Return [x, y] of the center of cell containing provided text 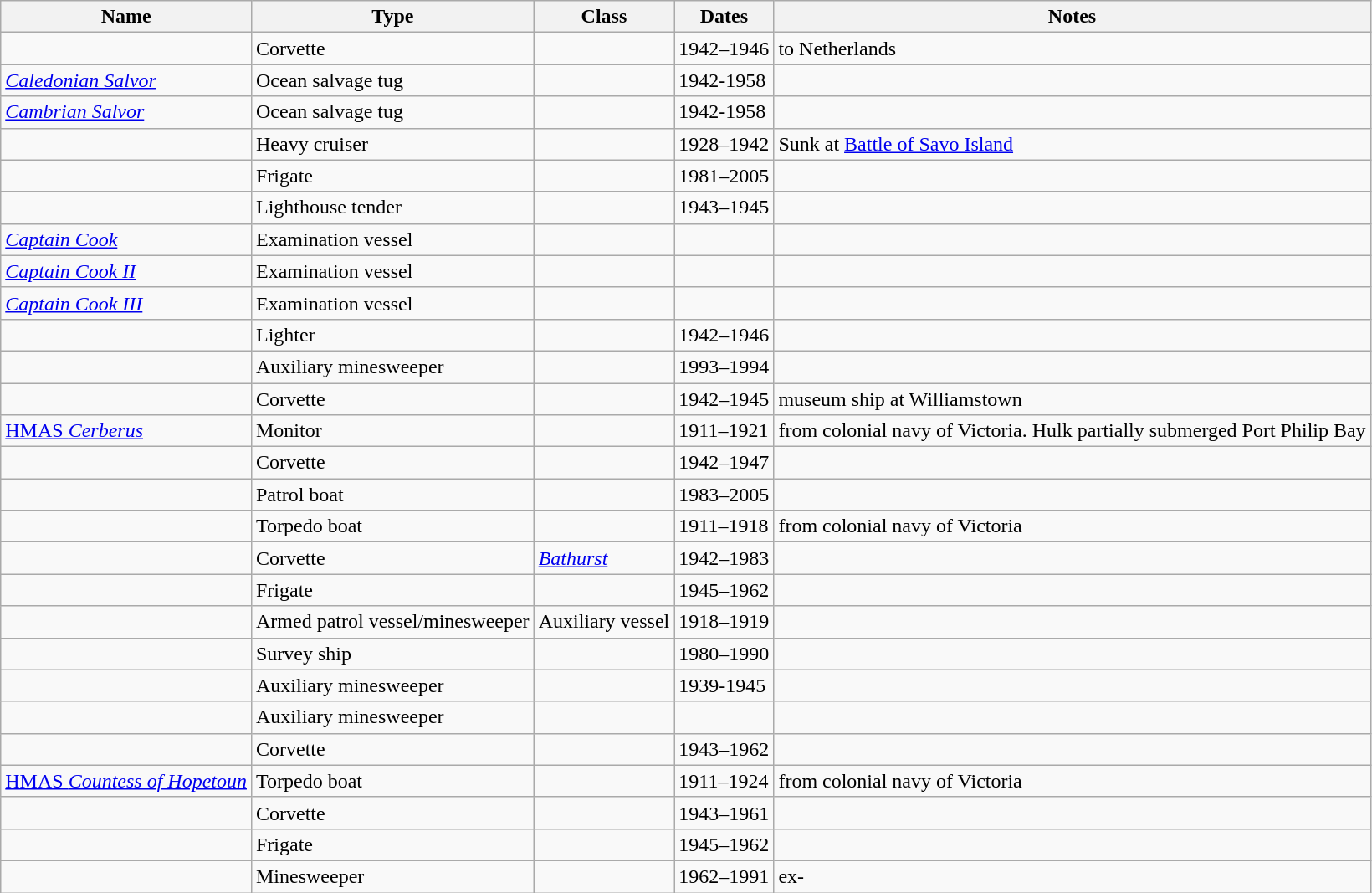
1943–1945 [724, 208]
Name [126, 17]
Sunk at Battle of Savo Island [1073, 144]
Captain Cook II [126, 271]
1993–1994 [724, 367]
Survey ship [392, 654]
1981–2005 [724, 176]
to Netherlands [1073, 49]
Minesweeper [392, 876]
Lighter [392, 335]
Type [392, 17]
Notes [1073, 17]
ex- [1073, 876]
Lighthouse tender [392, 208]
1943–1962 [724, 749]
1942–1947 [724, 463]
1928–1942 [724, 144]
1911–1921 [724, 431]
1939-1945 [724, 685]
Armed patrol vessel/minesweeper [392, 622]
HMAS Cerberus [126, 431]
HMAS Countess of Hopetoun [126, 781]
1980–1990 [724, 654]
Heavy cruiser [392, 144]
Dates [724, 17]
Captain Cook III [126, 303]
Auxiliary vessel [604, 622]
1942–1945 [724, 399]
Cambrian Salvor [126, 112]
from colonial navy of Victoria. Hulk partially submerged Port Philip Bay [1073, 431]
1942–1983 [724, 558]
Captain Cook [126, 239]
Monitor [392, 431]
museum ship at Williamstown [1073, 399]
1911–1924 [724, 781]
Patrol boat [392, 495]
Caledonian Salvor [126, 80]
1983–2005 [724, 495]
Bathurst [604, 558]
1962–1991 [724, 876]
1918–1919 [724, 622]
Class [604, 17]
1911–1918 [724, 526]
1943–1961 [724, 813]
